Output the (X, Y) coordinate of the center of the cell containing the given text.  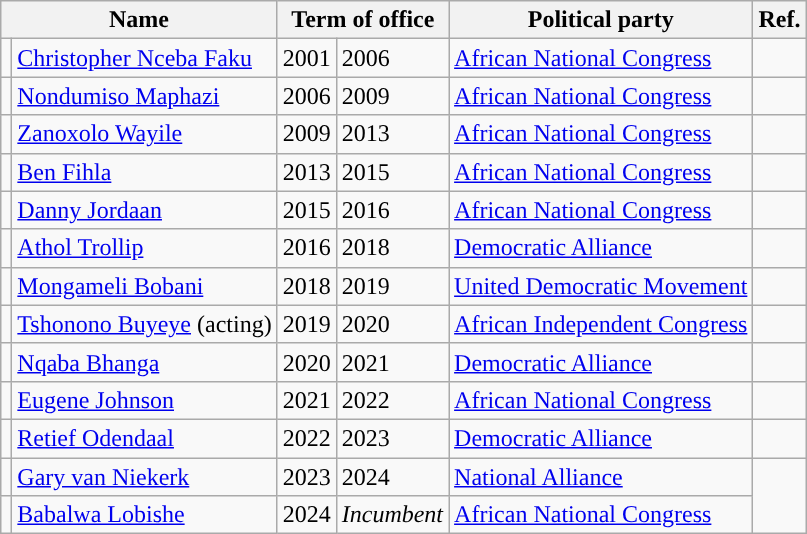
Athol Trollip (144, 248)
Eugene Johnson (144, 400)
Nondumiso Maphazi (144, 96)
Gary van Niekerk (144, 477)
National Alliance (601, 477)
Ref. (780, 20)
Mongameli Bobani (144, 286)
African Independent Congress (601, 324)
Christopher Nceba Faku (144, 58)
Nqaba Bhanga (144, 362)
United Democratic Movement (601, 286)
Political party (601, 20)
Zanoxolo Wayile (144, 134)
Retief Odendaal (144, 438)
Incumbent (392, 515)
Ben Fihla (144, 172)
Danny Jordaan (144, 210)
2001 (306, 58)
Term of office (362, 20)
Tshonono Buyeye (acting) (144, 324)
Babalwa Lobishe (144, 515)
Name (139, 20)
